Find where the given text appears and provide that cell's center as [X, Y] coordinate. 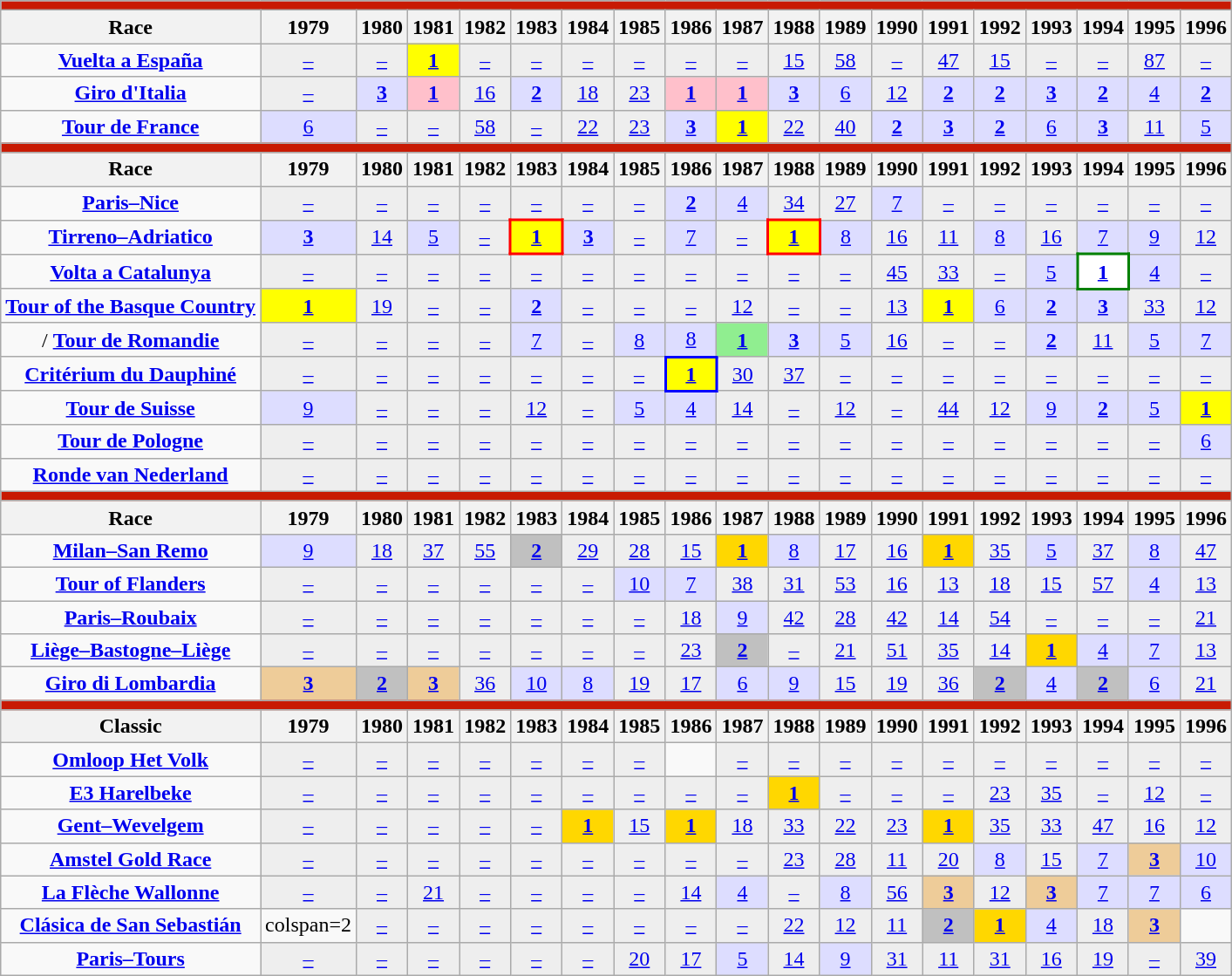
Giro di Lombardia [131, 684]
38 [743, 584]
colspan=2 [309, 925]
44 [949, 408]
Volta a Catalunya [131, 272]
57 [1102, 584]
27 [846, 202]
/ Tour de Romandie [131, 340]
Clásica de San Sebastián [131, 925]
34 [793, 202]
29 [588, 550]
Paris–Roubaix [131, 617]
Amstel Gold Race [131, 859]
Tirreno–Adriatico [131, 237]
45 [896, 272]
Tour de Suisse [131, 408]
La Flèche Wallonne [131, 892]
87 [1154, 60]
53 [846, 584]
40 [846, 126]
Classic [131, 727]
54 [999, 617]
Tour of Flanders [131, 584]
Critérium du Dauphiné [131, 374]
51 [896, 651]
Tour de France [131, 126]
E3 Harelbeke [131, 793]
Liège–Bastogne–Liège [131, 651]
Omloop Het Volk [131, 760]
Tour de Pologne [131, 441]
Gent–Wevelgem [131, 826]
56 [896, 892]
Paris–Nice [131, 202]
Giro d'Italia [131, 93]
Vuelta a España [131, 60]
30 [743, 374]
Tour of the Basque Country [131, 305]
Paris–Tours [131, 959]
Ronde van Nederland [131, 474]
55 [485, 550]
Milan–San Remo [131, 550]
39 [1205, 959]
